Find where the given text appears and provide that cell's center as (x, y) coordinate. 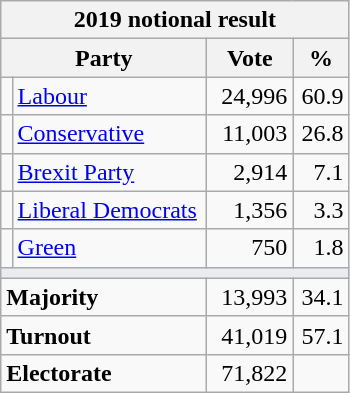
26.8 (321, 134)
24,996 (250, 96)
Party (104, 58)
7.1 (321, 172)
Turnout (104, 335)
34.1 (321, 297)
Vote (250, 58)
Brexit Party (110, 172)
2,914 (250, 172)
1.8 (321, 248)
Labour (110, 96)
2019 notional result (175, 20)
11,003 (250, 134)
Green (110, 248)
Majority (104, 297)
1,356 (250, 210)
57.1 (321, 335)
41,019 (250, 335)
Conservative (110, 134)
13,993 (250, 297)
60.9 (321, 96)
71,822 (250, 373)
Electorate (104, 373)
% (321, 58)
3.3 (321, 210)
750 (250, 248)
Liberal Democrats (110, 210)
